Determine the (x, y) coordinate at the center of the cell enclosing the given text.  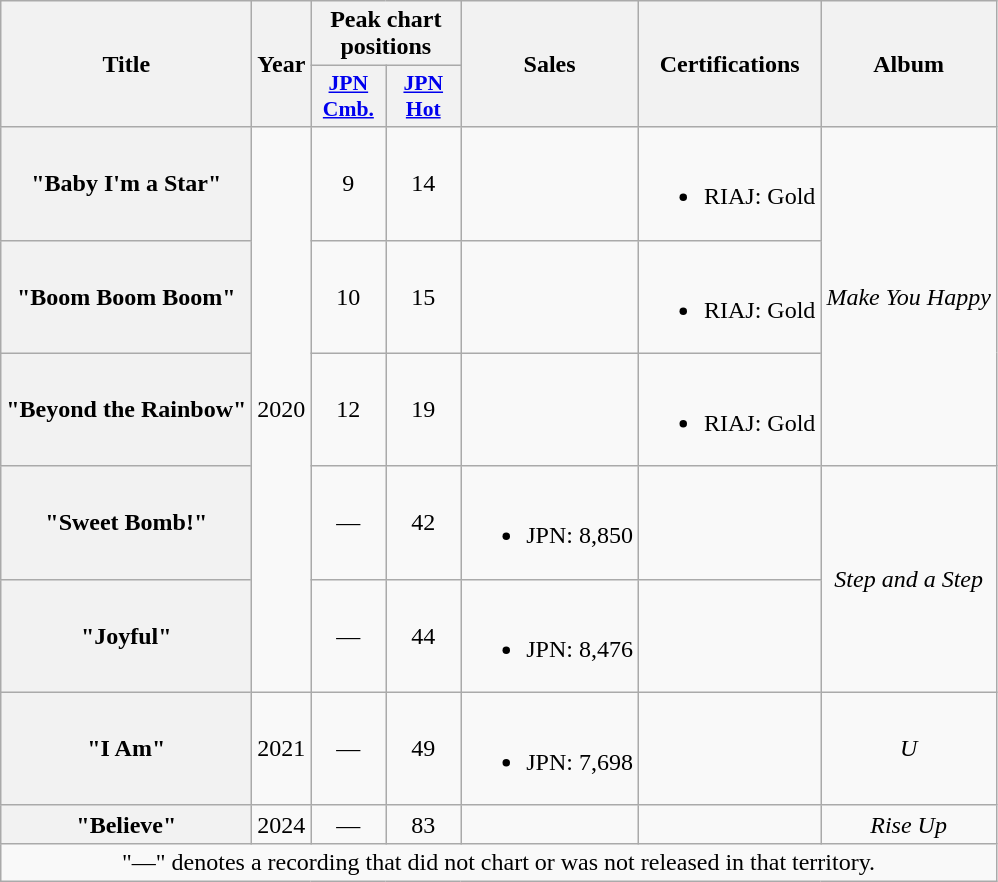
JPNHot (424, 96)
"Boom Boom Boom" (126, 296)
44 (424, 636)
"Baby I'm a Star" (126, 184)
19 (424, 410)
2021 (282, 748)
2020 (282, 410)
49 (424, 748)
"I Am" (126, 748)
Rise Up (909, 824)
14 (424, 184)
Album (909, 64)
"Joyful" (126, 636)
"Beyond the Rainbow" (126, 410)
Title (126, 64)
JPN: 7,698 (550, 748)
Sales (550, 64)
"Believe" (126, 824)
U (909, 748)
Year (282, 64)
Peak chart positions (386, 34)
42 (424, 522)
83 (424, 824)
Make You Happy (909, 296)
9 (348, 184)
Certifications (729, 64)
10 (348, 296)
JPNCmb. (348, 96)
12 (348, 410)
JPN: 8,850 (550, 522)
Step and a Step (909, 579)
JPN: 8,476 (550, 636)
"—" denotes a recording that did not chart or was not released in that territory. (499, 862)
15 (424, 296)
2024 (282, 824)
"Sweet Bomb!" (126, 522)
